Find where the given text appears and provide that cell's center as (X, Y) coordinate. 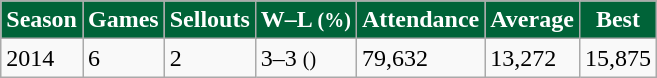
3–3 () (306, 58)
13,272 (532, 58)
Attendance (420, 20)
2 (210, 58)
79,632 (420, 58)
6 (123, 58)
Games (123, 20)
15,875 (618, 58)
2014 (42, 58)
Best (618, 20)
Sellouts (210, 20)
W–L (%) (306, 20)
Average (532, 20)
Season (42, 20)
